Return the (x, y) coordinate for the center point of the cell that contains the specified text.  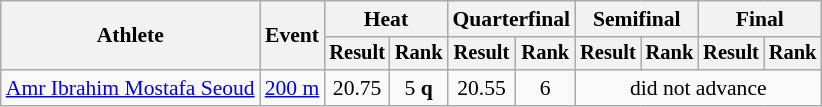
Heat (386, 19)
did not advance (698, 88)
20.55 (481, 88)
6 (545, 88)
Athlete (130, 36)
Event (292, 36)
Quarterfinal (511, 19)
Semifinal (636, 19)
200 m (292, 88)
20.75 (357, 88)
Amr Ibrahim Mostafa Seoud (130, 88)
5 q (419, 88)
Final (760, 19)
